Detect which cell encompasses the target text, then output its [x, y] center coordinate. 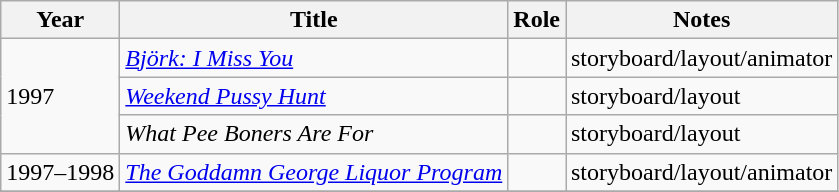
Year [60, 20]
The Goddamn George Liquor Program [314, 172]
Notes [702, 20]
1997–1998 [60, 172]
Weekend Pussy Hunt [314, 96]
1997 [60, 96]
Title [314, 20]
Björk: I Miss You [314, 58]
What Pee Boners Are For [314, 134]
Role [537, 20]
